Return the (x, y) coordinate for the center point of the cell that contains the specified text.  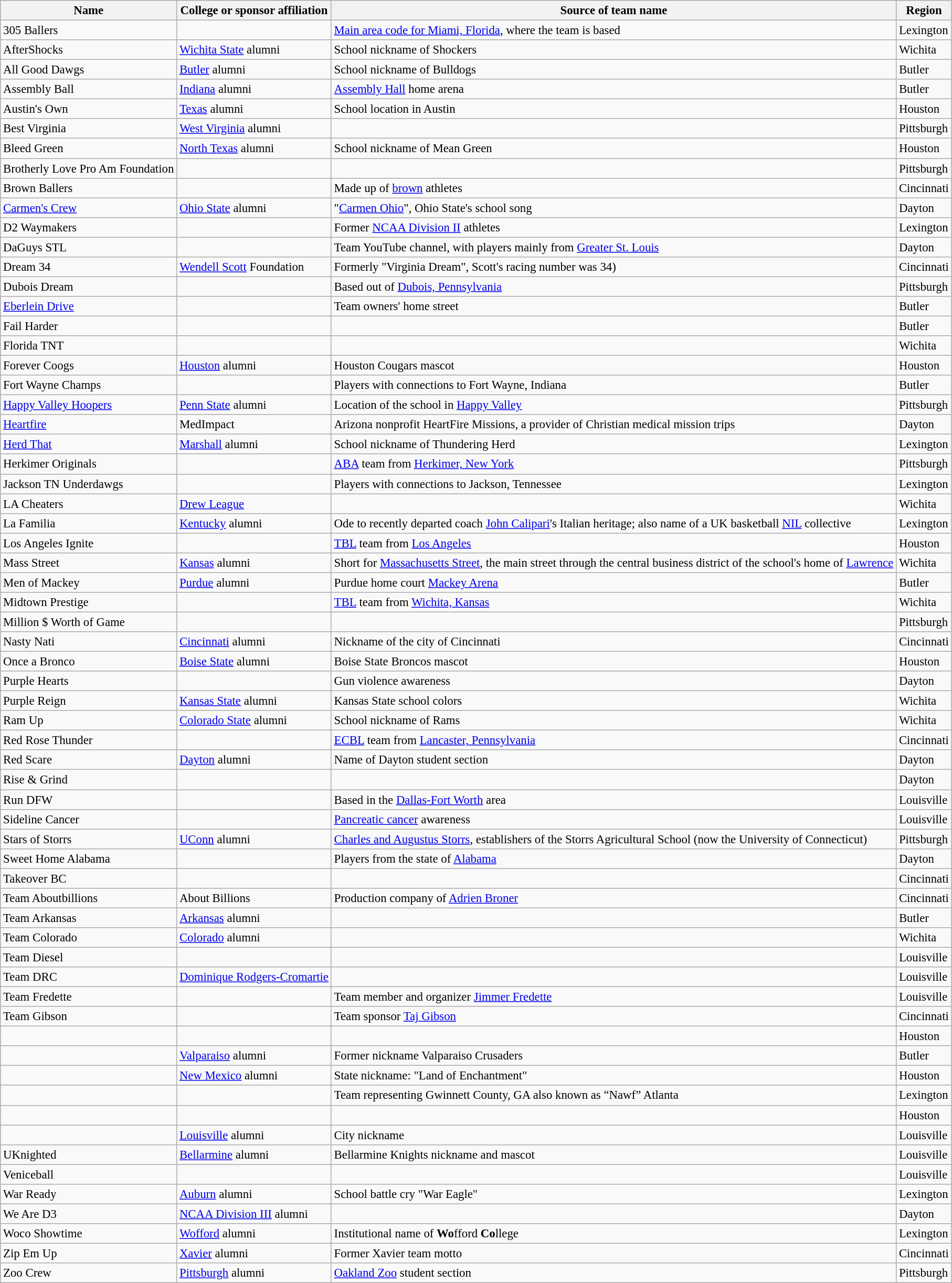
School nickname of Thundering Herd (613, 444)
Sweet Home Alabama (89, 858)
UConn alumni (254, 839)
UKnighted (89, 1154)
We Are D3 (89, 1214)
Florida TNT (89, 346)
Players with connections to Jackson, Tennessee (613, 484)
Former NCAA Division II athletes (613, 227)
"Carmen Ohio", Ohio State's school song (613, 208)
Carmen's Crew (89, 208)
Boise State alumni (254, 662)
NCAA Division III alumni (254, 1214)
West Virginia alumni (254, 129)
Colorado State alumni (254, 720)
Wofford alumni (254, 1234)
Marshall alumni (254, 444)
Bellarmine alumni (254, 1154)
City nickname (613, 1135)
Red Rose Thunder (89, 740)
Players from the state of Alabama (613, 858)
Players with connections to Fort Wayne, Indiana (613, 385)
Louisville alumni (254, 1135)
Once a Bronco (89, 662)
Jackson TN Underdawgs (89, 484)
Brotherly Love Pro Am Foundation (89, 168)
Dayton alumni (254, 760)
Xavier alumni (254, 1253)
State nickname: "Land of Enchantment" (613, 1076)
Men of Mackey (89, 582)
Eberlein Drive (89, 306)
ABA team from Herkimer, New York (613, 464)
School nickname of Shockers (613, 50)
Purdue alumni (254, 582)
Cincinnati alumni (254, 642)
Team Fredette (89, 997)
Team Aboutbillions (89, 898)
About Billions (254, 898)
Gun violence awareness (613, 681)
All Good Dawgs (89, 70)
D2 Waymakers (89, 227)
Location of the school in Happy Valley (613, 405)
Wendell Scott Foundation (254, 267)
Purple Hearts (89, 681)
Nasty Nati (89, 642)
Bellarmine Knights nickname and mascot (613, 1154)
Team YouTube channel, with players mainly from Greater St. Louis (613, 247)
Mass Street (89, 563)
Former Xavier team motto (613, 1253)
ECBL team from Lancaster, Pennsylvania (613, 740)
Ram Up (89, 720)
Ode to recently departed coach John Calipari's Italian heritage; also name of a UK basketball NIL collective (613, 523)
Charles and Augustus Storrs, establishers of the Storrs Agricultural School (now the University of Connecticut) (613, 839)
LA Cheaters (89, 504)
Team Arkansas (89, 918)
Oakland Zoo student section (613, 1273)
Heartfire (89, 425)
Herd That (89, 444)
Drew League (254, 504)
Based in the Dallas-Fort Worth area (613, 800)
Million $ Worth of Game (89, 622)
Name (89, 10)
School nickname of Mean Green (613, 149)
Arizona nonprofit HeartFire Missions, a provider of Christian medical mission trips (613, 425)
Best Virginia (89, 129)
School battle cry "War Eagle" (613, 1194)
Red Scare (89, 760)
Kansas State school colors (613, 701)
TBL team from Wichita, Kansas (613, 602)
MedImpact (254, 425)
Production company of Adrien Broner (613, 898)
Woco Showtime (89, 1234)
Zoo Crew (89, 1273)
Institutional name of Wofford College (613, 1234)
Team Colorado (89, 938)
Run DFW (89, 800)
Kentucky alumni (254, 523)
Assembly Hall home arena (613, 89)
War Ready (89, 1194)
Pancreatic cancer awareness (613, 819)
Source of team name (613, 10)
Houston Cougars mascot (613, 366)
Sideline Cancer (89, 819)
Formerly "Virginia Dream", Scott's racing number was 34) (613, 267)
Team owners' home street (613, 306)
TBL team from Los Angeles (613, 543)
Boise State Broncos mascot (613, 662)
Former nickname Valparaiso Crusaders (613, 1056)
La Familia (89, 523)
School location in Austin (613, 109)
Dominique Rodgers-Cromartie (254, 977)
Nickname of the city of Cincinnati (613, 642)
Auburn alumni (254, 1194)
Purdue home court Mackey Arena (613, 582)
Main area code for Miami, Florida, where the team is based (613, 30)
Team member and organizer Jimmer Fredette (613, 997)
Takeover BC (89, 878)
Indiana alumni (254, 89)
Happy Valley Hoopers (89, 405)
Dream 34 (89, 267)
Forever Coogs (89, 366)
New Mexico alumni (254, 1076)
Zip Em Up (89, 1253)
DaGuys STL (89, 247)
Assembly Ball (89, 89)
Pittsburgh alumni (254, 1273)
Valparaiso alumni (254, 1056)
AfterShocks (89, 50)
Team sponsor Taj Gibson (613, 1016)
North Texas alumni (254, 149)
Region (924, 10)
Rise & Grind (89, 780)
Colorado alumni (254, 938)
Purple Reign (89, 701)
Stars of Storrs (89, 839)
Arkansas alumni (254, 918)
305 Ballers (89, 30)
Bleed Green (89, 149)
Texas alumni (254, 109)
Short for Massachusetts Street, the main street through the central business district of the school's home of Lawrence (613, 563)
Veniceball (89, 1174)
Butler alumni (254, 70)
Team Gibson (89, 1016)
Ohio State alumni (254, 208)
Kansas alumni (254, 563)
Kansas State alumni (254, 701)
Houston alumni (254, 366)
Austin's Own (89, 109)
Penn State alumni (254, 405)
School nickname of Bulldogs (613, 70)
Herkimer Originals (89, 464)
School nickname of Rams (613, 720)
Los Angeles Ignite (89, 543)
Wichita State alumni (254, 50)
Team representing Gwinnett County, GA also known as “Nawf” Atlanta (613, 1096)
Team DRC (89, 977)
Based out of Dubois, Pennsylvania (613, 287)
Fort Wayne Champs (89, 385)
Brown Ballers (89, 188)
Fail Harder (89, 326)
Team Diesel (89, 957)
Midtown Prestige (89, 602)
Made up of brown athletes (613, 188)
College or sponsor affiliation (254, 10)
Name of Dayton student section (613, 760)
Dubois Dream (89, 287)
